Extract the (x, y) coordinate from the center of the cell holding the provided text.  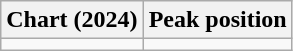
Peak position (218, 20)
Chart (2024) (72, 20)
